From the cell containing the given text, extract its center point as [X, Y] coordinate. 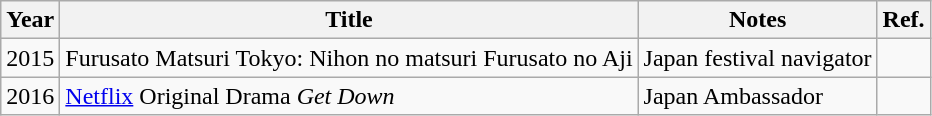
2016 [30, 96]
Japan Ambassador [758, 96]
Year [30, 20]
Title [349, 20]
Ref. [904, 20]
Notes [758, 20]
Japan festival navigator [758, 58]
Furusato Matsuri Tokyo: Nihon no matsuri Furusato no Aji [349, 58]
Netflix Original Drama Get Down [349, 96]
2015 [30, 58]
